Locate the cell with the specified text and output its [x, y] center coordinate. 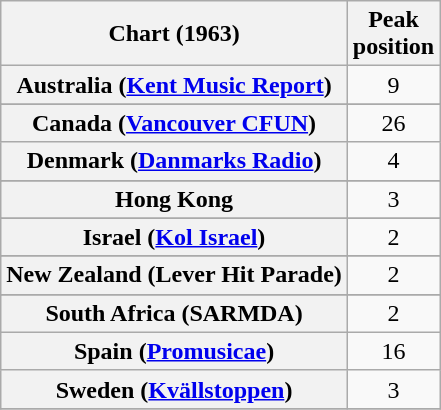
Israel (Kol Israel) [174, 237]
South Africa (SARMDA) [174, 313]
New Zealand (Lever Hit Parade) [174, 275]
9 [393, 85]
4 [393, 161]
Canada (Vancouver CFUN) [174, 123]
Denmark (Danmarks Radio) [174, 161]
Chart (1963) [174, 34]
Hong Kong [174, 199]
26 [393, 123]
Peakposition [393, 34]
Australia (Kent Music Report) [174, 85]
Sweden (Kvällstoppen) [174, 389]
Spain (Promusicae) [174, 351]
16 [393, 351]
